Scan for the cell matching the given text and deliver its (x, y) coordinate at center. 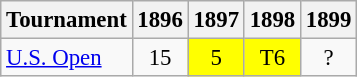
Tournament (66, 20)
U.S. Open (66, 58)
1899 (328, 20)
1897 (216, 20)
5 (216, 58)
1898 (272, 20)
15 (160, 58)
? (328, 58)
T6 (272, 58)
1896 (160, 20)
